Detect which cell encompasses the target text, then output its (x, y) center coordinate. 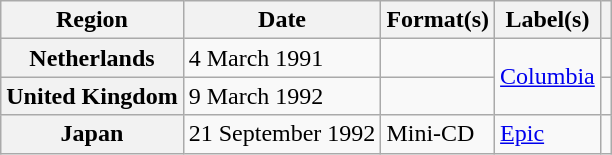
Date (282, 20)
Columbia (548, 77)
Japan (92, 134)
9 March 1992 (282, 96)
Format(s) (438, 20)
4 March 1991 (282, 58)
Region (92, 20)
Label(s) (548, 20)
Netherlands (92, 58)
Epic (548, 134)
21 September 1992 (282, 134)
United Kingdom (92, 96)
Mini-CD (438, 134)
